Search for the cell housing the specified text and yield its [x, y] center coordinate. 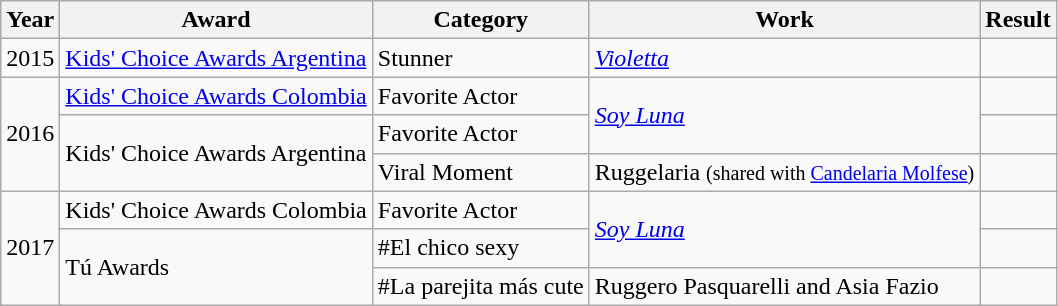
Year [30, 20]
#La parejita más cute [480, 286]
Ruggero Pasquarelli and Asia Fazio [784, 286]
Violetta [784, 58]
Ruggelaria (shared with Candelaria Molfese) [784, 172]
Tú Awards [216, 267]
#El chico sexy [480, 248]
2015 [30, 58]
Viral Moment [480, 172]
2016 [30, 134]
Stunner [480, 58]
2017 [30, 248]
Work [784, 20]
Category [480, 20]
Award [216, 20]
Result [1018, 20]
